Scan for the cell matching the given text and deliver its [X, Y] coordinate at center. 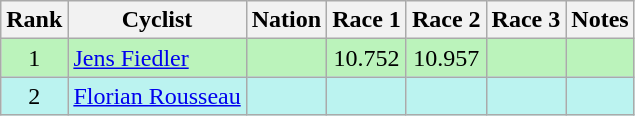
Rank [34, 20]
Nation [286, 20]
Race 3 [526, 20]
Notes [600, 20]
Race 2 [446, 20]
Cyclist [157, 20]
10.752 [367, 58]
1 [34, 58]
2 [34, 96]
Jens Fiedler [157, 58]
Race 1 [367, 20]
10.957 [446, 58]
Florian Rousseau [157, 96]
